Provide the [X, Y] coordinate of the cell's center where the given text is located.  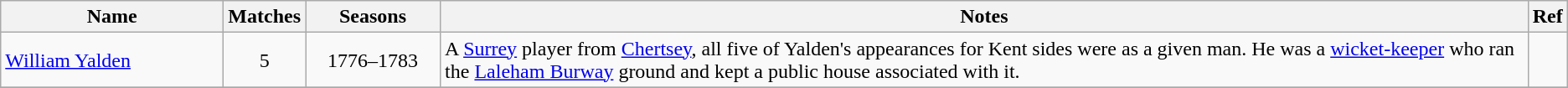
William Yalden [112, 60]
Seasons [374, 17]
Matches [265, 17]
1776–1783 [374, 60]
5 [265, 60]
Name [112, 17]
Notes [985, 17]
Ref [1548, 17]
